Find where the given text appears and provide that cell's center as [x, y] coordinate. 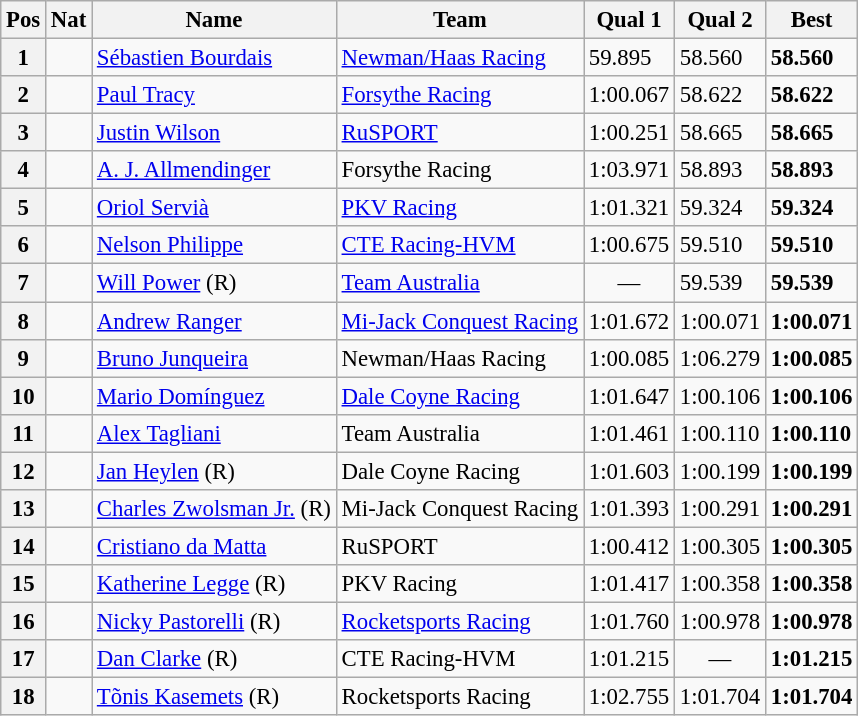
16 [24, 621]
Dan Clarke (R) [214, 659]
Nat [69, 20]
2 [24, 95]
Katherine Legge (R) [214, 584]
Bruno Junqueira [214, 358]
Will Power (R) [214, 283]
4 [24, 170]
Charles Zwolsman Jr. (R) [214, 509]
17 [24, 659]
Paul Tracy [214, 95]
Oriol Servià [214, 208]
9 [24, 358]
Team [460, 20]
14 [24, 546]
Jan Heylen (R) [214, 471]
1:01.417 [630, 584]
1:00.675 [630, 245]
7 [24, 283]
1:01.760 [630, 621]
1:01.321 [630, 208]
1:01.461 [630, 433]
13 [24, 509]
5 [24, 208]
Alex Tagliani [214, 433]
A. J. Allmendinger [214, 170]
1:03.971 [630, 170]
1:02.755 [630, 697]
Nelson Philippe [214, 245]
1:00.412 [630, 546]
1:01.393 [630, 509]
Andrew Ranger [214, 321]
1:06.279 [720, 358]
59.895 [630, 58]
Justin Wilson [214, 133]
11 [24, 433]
15 [24, 584]
Sébastien Bourdais [214, 58]
Name [214, 20]
Tõnis Kasemets (R) [214, 697]
Best [811, 20]
10 [24, 396]
3 [24, 133]
8 [24, 321]
Nicky Pastorelli (R) [214, 621]
12 [24, 471]
1:00.251 [630, 133]
Qual 1 [630, 20]
6 [24, 245]
1:01.603 [630, 471]
Mario Domínguez [214, 396]
1 [24, 58]
Qual 2 [720, 20]
Cristiano da Matta [214, 546]
1:01.672 [630, 321]
Pos [24, 20]
1:01.647 [630, 396]
18 [24, 697]
1:00.067 [630, 95]
